Scan for the cell matching the given text and deliver its (x, y) coordinate at center. 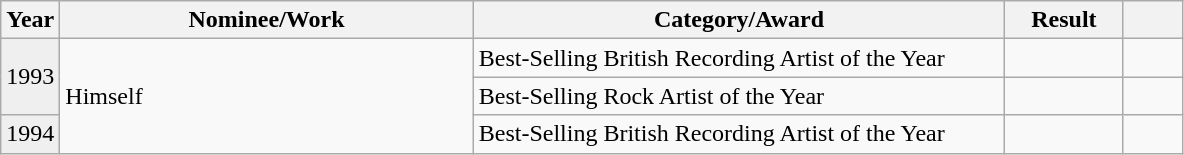
Year (30, 20)
1994 (30, 134)
Best-Selling Rock Artist of the Year (739, 96)
1993 (30, 77)
Nominee/Work (266, 20)
Result (1064, 20)
Himself (266, 96)
Category/Award (739, 20)
